Return the (X, Y) coordinate for the center point of the cell that contains the specified text.  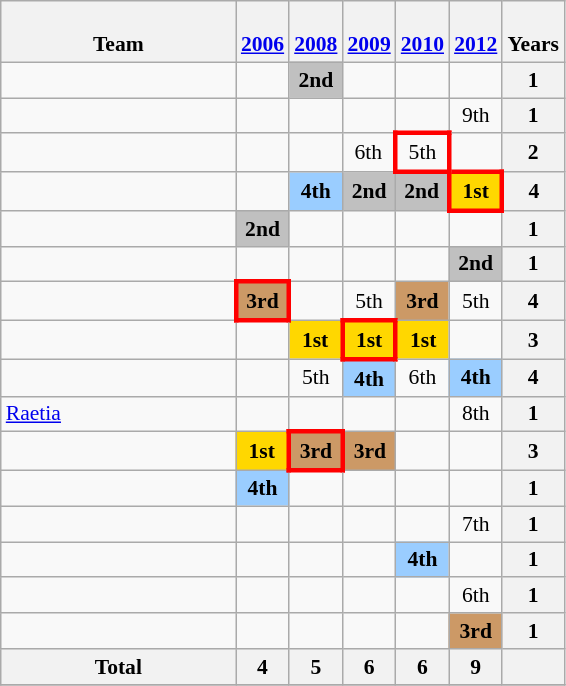
5 (316, 667)
2012 (476, 32)
Raetia (118, 414)
Total (118, 667)
2 (533, 154)
2010 (422, 32)
9th (476, 116)
2009 (368, 32)
Years (533, 32)
2006 (262, 32)
Team (118, 32)
7th (476, 524)
8th (476, 414)
9 (476, 667)
2008 (316, 32)
